Output the [x, y] coordinate of the center of the cell containing the given text.  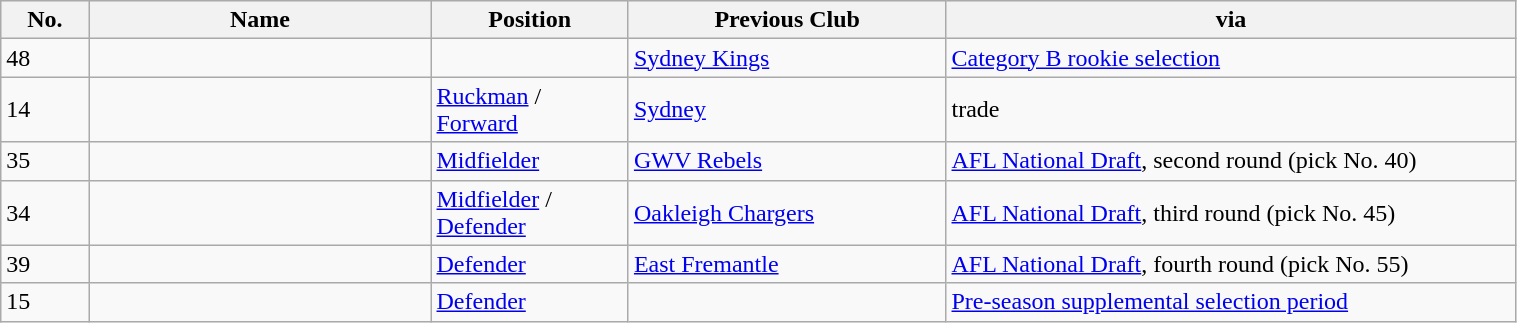
Ruckman / Forward [530, 110]
Category B rookie selection [1231, 58]
Pre-season supplemental selection period [1231, 302]
via [1231, 20]
AFL National Draft, third round (pick No. 45) [1231, 212]
14 [45, 110]
35 [45, 161]
East Fremantle [787, 264]
trade [1231, 110]
AFL National Draft, fourth round (pick No. 55) [1231, 264]
15 [45, 302]
Sydney Kings [787, 58]
48 [45, 58]
Midfielder / Defender [530, 212]
Previous Club [787, 20]
Midfielder [530, 161]
34 [45, 212]
Position [530, 20]
GWV Rebels [787, 161]
AFL National Draft, second round (pick No. 40) [1231, 161]
No. [45, 20]
Name [260, 20]
39 [45, 264]
Sydney [787, 110]
Oakleigh Chargers [787, 212]
